Find where the given text appears and provide that cell's center as [x, y] coordinate. 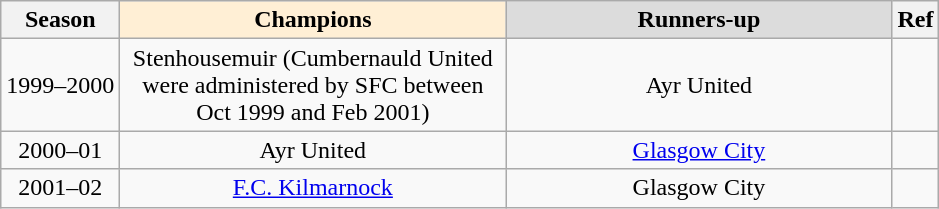
2000–01 [60, 150]
1999–2000 [60, 85]
Season [60, 20]
Ref [916, 20]
Runners-up [699, 20]
F.C. Kilmarnock [313, 188]
Stenhousemuir (Cumbernauld United were administered by SFC between Oct 1999 and Feb 2001) [313, 85]
2001–02 [60, 188]
Champions [313, 20]
